Extract the [X, Y] coordinate from the center of the cell holding the provided text.  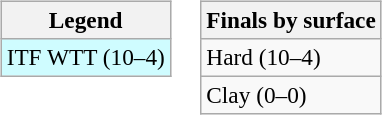
ITF WTT (10–4) [86, 57]
Finals by surface [291, 20]
Hard (10–4) [291, 57]
Legend [86, 20]
Clay (0–0) [291, 95]
